Search for the cell housing the specified text and yield its (x, y) center coordinate. 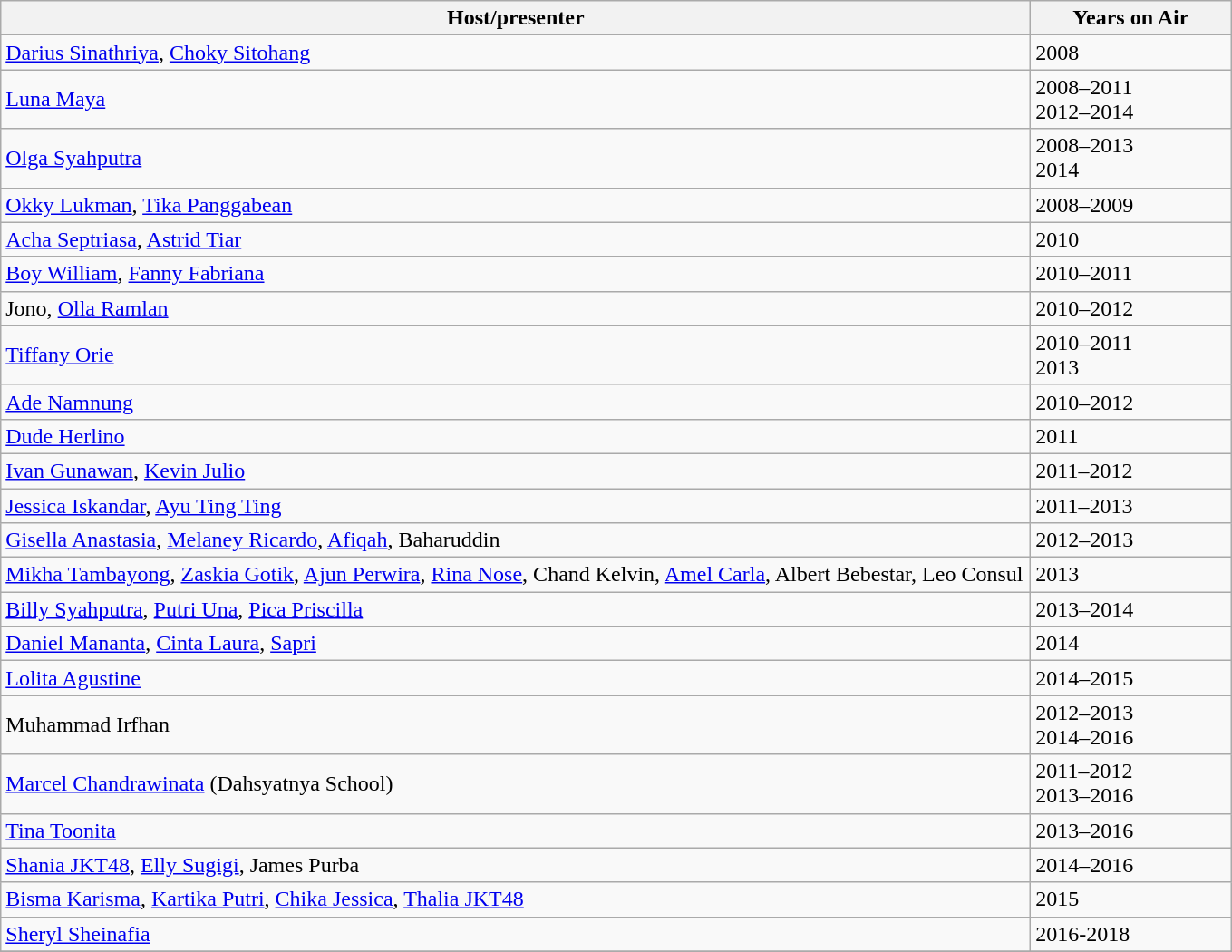
2011–2012 (1131, 471)
2016-2018 (1131, 934)
2011 (1131, 436)
Okky Lukman, Tika Panggabean (516, 205)
Years on Air (1131, 18)
2013 (1131, 575)
Host/presenter (516, 18)
2015 (1131, 899)
2011–2013 (1131, 505)
2008 (1131, 53)
2010 (1131, 239)
Daniel Mananta, Cinta Laura, Sapri (516, 644)
Acha Septriasa, Astrid Tiar (516, 239)
2008–2013 2014 (1131, 158)
Lolita Agustine (516, 678)
2014 (1131, 644)
Tiffany Orie (516, 355)
Jessica Iskandar, Ayu Ting Ting (516, 505)
Billy Syahputra, Putri Una, Pica Priscilla (516, 609)
2012–2013 2014–2016 (1131, 725)
Shania JKT48, Elly Sugigi, James Purba (516, 865)
2010–2011 (1131, 274)
Muhammad Irfhan (516, 725)
2008–2009 (1131, 205)
Sheryl Sheinafia (516, 934)
Marcel Chandrawinata (Dahsyatnya School) (516, 783)
Olga Syahputra (516, 158)
2011–2012 2013–2016 (1131, 783)
Ivan Gunawan, Kevin Julio (516, 471)
Gisella Anastasia, Melaney Ricardo, Afiqah, Baharuddin (516, 540)
Boy William, Fanny Fabriana (516, 274)
Bisma Karisma, Kartika Putri, Chika Jessica, Thalia JKT48 (516, 899)
2012–2013 (1131, 540)
Darius Sinathriya, Choky Sitohang (516, 53)
2014–2015 (1131, 678)
2010–2011 2013 (1131, 355)
2014–2016 (1131, 865)
Dude Herlino (516, 436)
2013–2014 (1131, 609)
Mikha Tambayong, Zaskia Gotik, Ajun Perwira, Rina Nose, Chand Kelvin, Amel Carla, Albert Bebestar, Leo Consul (516, 575)
Luna Maya (516, 100)
2013–2016 (1131, 831)
Jono, Olla Ramlan (516, 308)
2008–2011 2012–2014 (1131, 100)
Ade Namnung (516, 402)
Tina Toonita (516, 831)
